Return [X, Y] of the center of cell containing provided text 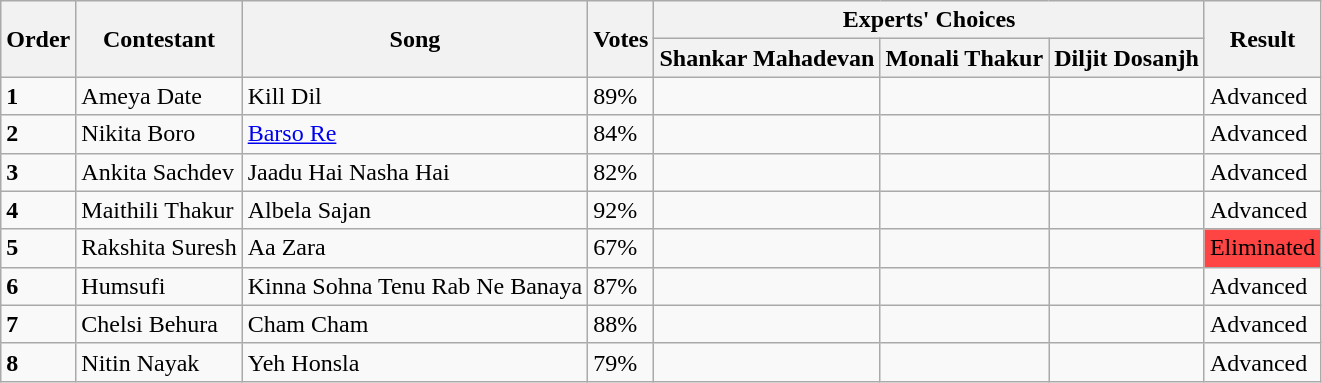
4 [38, 210]
67% [621, 248]
84% [621, 134]
Contestant [159, 39]
89% [621, 96]
82% [621, 172]
Ameya Date [159, 96]
Order [38, 39]
2 [38, 134]
87% [621, 286]
Ankita Sachdev [159, 172]
Nitin Nayak [159, 362]
Song [415, 39]
3 [38, 172]
Barso Re [415, 134]
Shankar Mahadevan [767, 58]
92% [621, 210]
Humsufi [159, 286]
1 [38, 96]
Monali Thakur [964, 58]
88% [621, 324]
Experts' Choices [929, 20]
Diljit Dosanjh [1127, 58]
Aa Zara [415, 248]
6 [38, 286]
Rakshita Suresh [159, 248]
5 [38, 248]
Yeh Honsla [415, 362]
Votes [621, 39]
Albela Sajan [415, 210]
Eliminated [1262, 248]
Kinna Sohna Tenu Rab Ne Banaya [415, 286]
Nikita Boro [159, 134]
Chelsi Behura [159, 324]
79% [621, 362]
7 [38, 324]
Cham Cham [415, 324]
Jaadu Hai Nasha Hai [415, 172]
Maithili Thakur [159, 210]
Result [1262, 39]
8 [38, 362]
Kill Dil [415, 96]
